From the cell containing the given text, extract its center point as (x, y) coordinate. 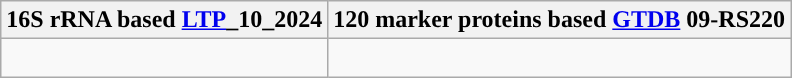
16S rRNA based LTP_10_2024 (164, 20)
120 marker proteins based GTDB 09-RS220 (560, 20)
